From the cell containing the given text, extract its center point as [x, y] coordinate. 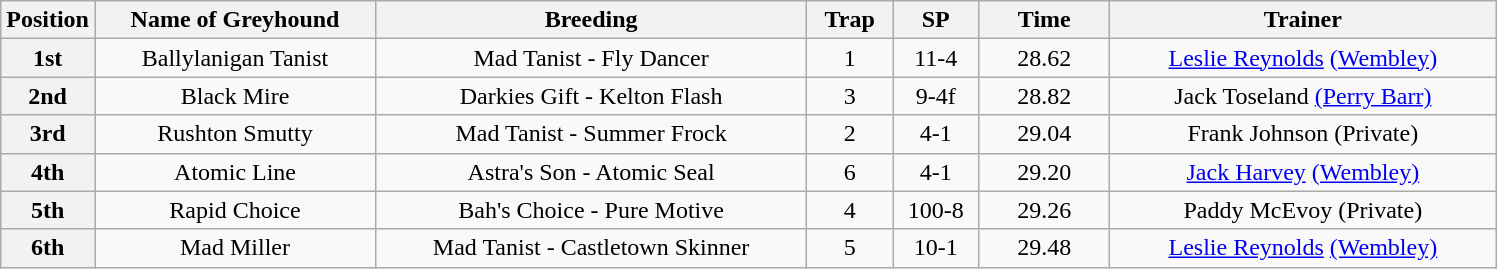
Trainer [1303, 20]
5 [850, 248]
11-4 [936, 58]
28.82 [1044, 96]
Breeding [592, 20]
Mad Tanist - Castletown Skinner [592, 248]
Paddy McEvoy (Private) [1303, 210]
Jack Toseland (Perry Barr) [1303, 96]
29.04 [1044, 134]
Mad Tanist - Fly Dancer [592, 58]
Black Mire [234, 96]
28.62 [1044, 58]
Position [48, 20]
Time [1044, 20]
Trap [850, 20]
Astra's Son - Atomic Seal [592, 172]
Mad Miller [234, 248]
4th [48, 172]
3rd [48, 134]
Ballylanigan Tanist [234, 58]
Rushton Smutty [234, 134]
Bah's Choice - Pure Motive [592, 210]
Jack Harvey (Wembley) [1303, 172]
29.48 [1044, 248]
2 [850, 134]
Name of Greyhound [234, 20]
Frank Johnson (Private) [1303, 134]
Darkies Gift - Kelton Flash [592, 96]
6th [48, 248]
6 [850, 172]
9-4f [936, 96]
Mad Tanist - Summer Frock [592, 134]
10-1 [936, 248]
SP [936, 20]
29.20 [1044, 172]
5th [48, 210]
1 [850, 58]
2nd [48, 96]
29.26 [1044, 210]
Atomic Line [234, 172]
1st [48, 58]
4 [850, 210]
3 [850, 96]
100-8 [936, 210]
Rapid Choice [234, 210]
